Search for the cell housing the specified text and yield its (X, Y) center coordinate. 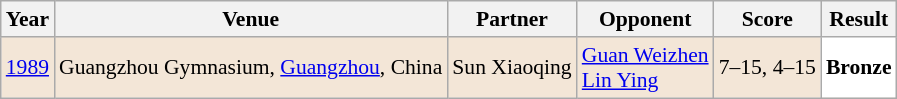
Score (768, 19)
Opponent (646, 19)
7–15, 4–15 (768, 68)
1989 (28, 68)
Venue (250, 19)
Guan Weizhen Lin Ying (646, 68)
Bronze (859, 68)
Year (28, 19)
Partner (512, 19)
Guangzhou Gymnasium, Guangzhou, China (250, 68)
Result (859, 19)
Sun Xiaoqing (512, 68)
